Provide the [X, Y] coordinate of the cell's center where the given text is located.  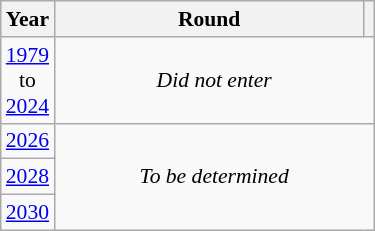
2028 [28, 177]
Year [28, 19]
2026 [28, 141]
1979to2024 [28, 80]
Round [209, 19]
Did not enter [214, 80]
To be determined [214, 176]
2030 [28, 213]
